From the cell containing the given text, extract its center point as [X, Y] coordinate. 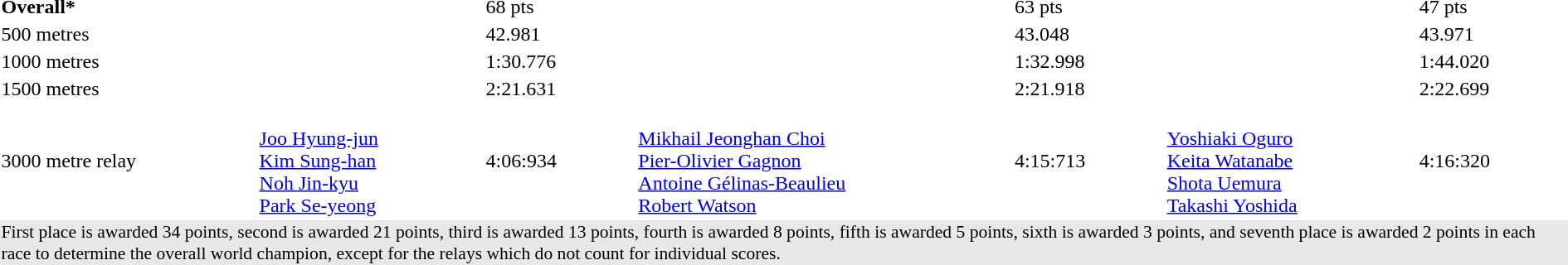
1:30.776 [559, 61]
4:15:713 [1088, 161]
1:44.020 [1493, 61]
Yoshiaki OguroKeita WatanabeShota UemuraTakashi Yoshida [1291, 161]
Joo Hyung-junKim Sung-hanNoh Jin-kyuPark Se-yeong [370, 161]
2:21.631 [559, 89]
1:32.998 [1088, 61]
Mikhail Jeonghan ChoiPier-Olivier GagnonAntoine Gélinas-BeaulieuRobert Watson [825, 161]
4:16:320 [1493, 161]
3000 metre relay [128, 161]
500 metres [128, 34]
43.048 [1088, 34]
43.971 [1493, 34]
2:21.918 [1088, 89]
1000 metres [128, 61]
1500 metres [128, 89]
42.981 [559, 34]
2:22.699 [1493, 89]
4:06:934 [559, 161]
